Return [x, y] of the center of cell containing provided text 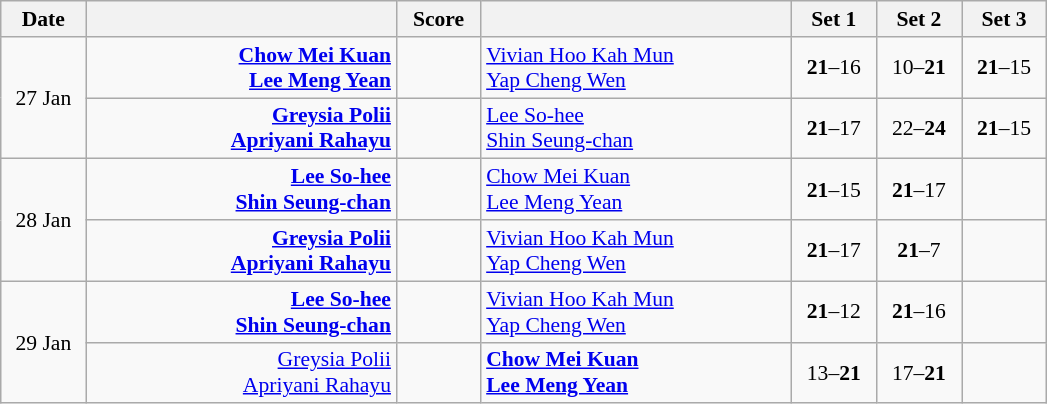
Set 2 [918, 19]
21–7 [918, 250]
Date [44, 19]
13–21 [834, 372]
Set 1 [834, 19]
Set 3 [1004, 19]
29 Jan [44, 342]
22–24 [918, 128]
17–21 [918, 372]
27 Jan [44, 98]
10–21 [918, 68]
28 Jan [44, 220]
21–12 [834, 312]
Score [438, 19]
